Extract the (x, y) coordinate from the center of the cell holding the provided text.  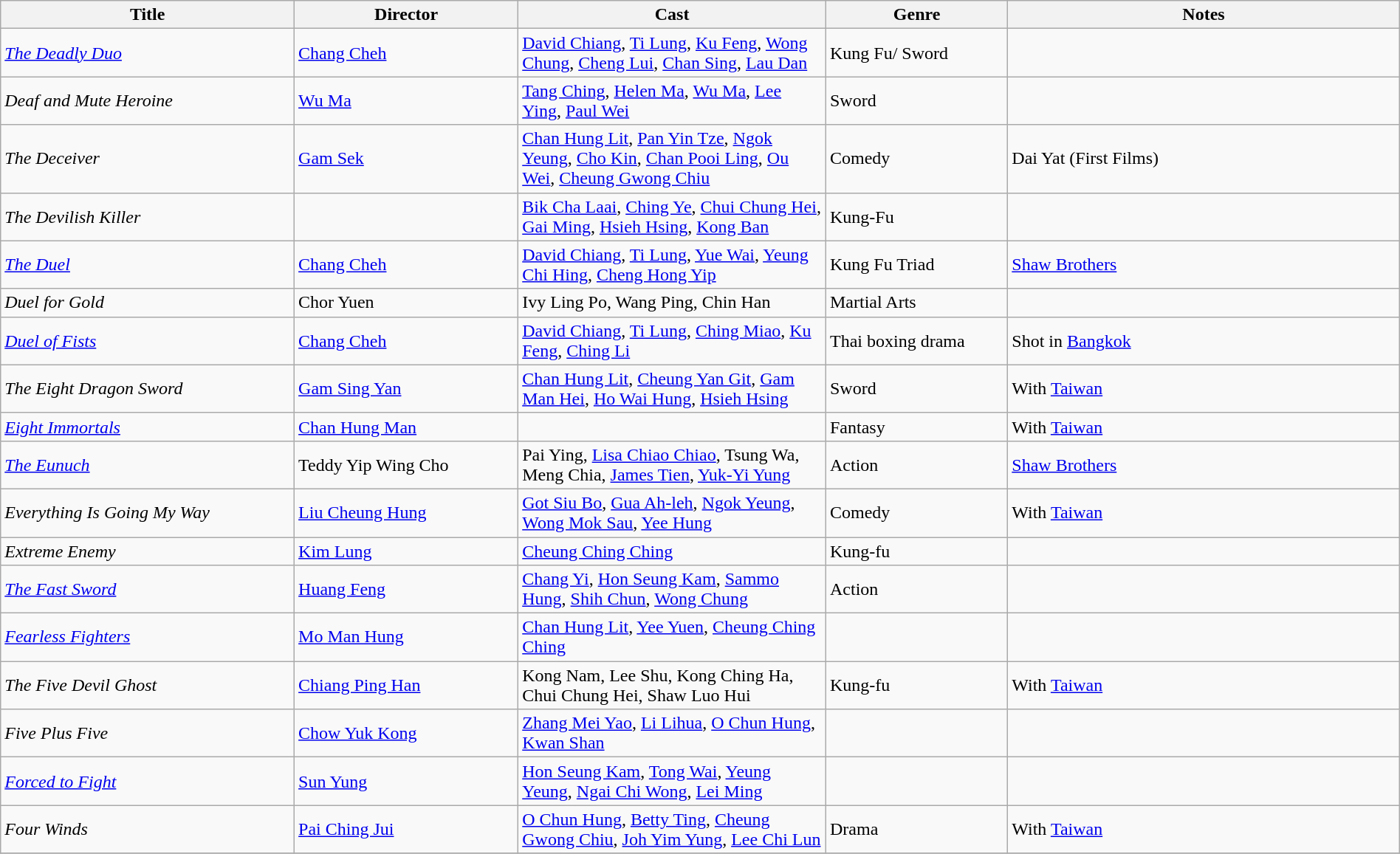
Pai Ying, Lisa Chiao Chiao, Tsung Wa, Meng Chia, James Tien, Yuk-Yi Yung (672, 465)
Fearless Fighters (148, 638)
Chan Hung Man (406, 427)
The Deadly Duo (148, 53)
David Chiang, Ti Lung, Ching Miao, Ku Feng, Ching Li (672, 341)
Duel of Fists (148, 341)
Chiang Ping Han (406, 685)
Gam Sing Yan (406, 388)
The Duel (148, 264)
Mo Man Hung (406, 638)
Dai Yat (First Films) (1204, 159)
The Deceiver (148, 159)
Forced to Fight (148, 781)
Chor Yuen (406, 303)
Wu Ma (406, 100)
Cheung Ching Ching (672, 551)
Eight Immortals (148, 427)
David Chiang, Ti Lung, Ku Feng, Wong Chung, Cheng Lui, Chan Sing, Lau Dan (672, 53)
Teddy Yip Wing Cho (406, 465)
David Chiang, Ti Lung, Yue Wai, Yeung Chi Hing, Cheng Hong Yip (672, 264)
Gam Sek (406, 159)
Chan Hung Lit, Yee Yuen, Cheung Ching Ching (672, 638)
Kong Nam, Lee Shu, Kong Ching Ha, Chui Chung Hei, Shaw Luo Hui (672, 685)
The Devilish Killer (148, 217)
Sun Yung (406, 781)
Ivy Ling Po, Wang Ping, Chin Han (672, 303)
Shot in Bangkok (1204, 341)
Drama (916, 830)
Huang Feng (406, 589)
Liu Cheung Hung (406, 512)
Four Winds (148, 830)
Duel for Gold (148, 303)
Kung-Fu (916, 217)
The Fast Sword (148, 589)
Kung Fu Triad (916, 264)
Kim Lung (406, 551)
Kung Fu/ Sword (916, 53)
Got Siu Bo, Gua Ah-leh, Ngok Yeung, Wong Mok Sau, Yee Hung (672, 512)
Fantasy (916, 427)
Five Plus Five (148, 734)
Chow Yuk Kong (406, 734)
Notes (1204, 15)
Chan Hung Lit, Pan Yin Tze, Ngok Yeung, Cho Kin, Chan Pooi Ling, Ou Wei, Cheung Gwong Chiu (672, 159)
Genre (916, 15)
Bik Cha Laai, Ching Ye, Chui Chung Hei, Gai Ming, Hsieh Hsing, Kong Ban (672, 217)
Director (406, 15)
Title (148, 15)
The Eight Dragon Sword (148, 388)
O Chun Hung, Betty Ting, Cheung Gwong Chiu, Joh Yim Yung, Lee Chi Lun (672, 830)
Tang Ching, Helen Ma, Wu Ma, Lee Ying, Paul Wei (672, 100)
Deaf and Mute Heroine (148, 100)
Chang Yi, Hon Seung Kam, Sammo Hung, Shih Chun, Wong Chung (672, 589)
Chan Hung Lit, Cheung Yan Git, Gam Man Hei, Ho Wai Hung, Hsieh Hsing (672, 388)
The Five Devil Ghost (148, 685)
Hon Seung Kam, Tong Wai, Yeung Yeung, Ngai Chi Wong, Lei Ming (672, 781)
The Eunuch (148, 465)
Extreme Enemy (148, 551)
Pai Ching Jui (406, 830)
Everything Is Going My Way (148, 512)
Thai boxing drama (916, 341)
Zhang Mei Yao, Li Lihua, O Chun Hung, Kwan Shan (672, 734)
Cast (672, 15)
Martial Arts (916, 303)
